Detect which cell encompasses the target text, then output its [x, y] center coordinate. 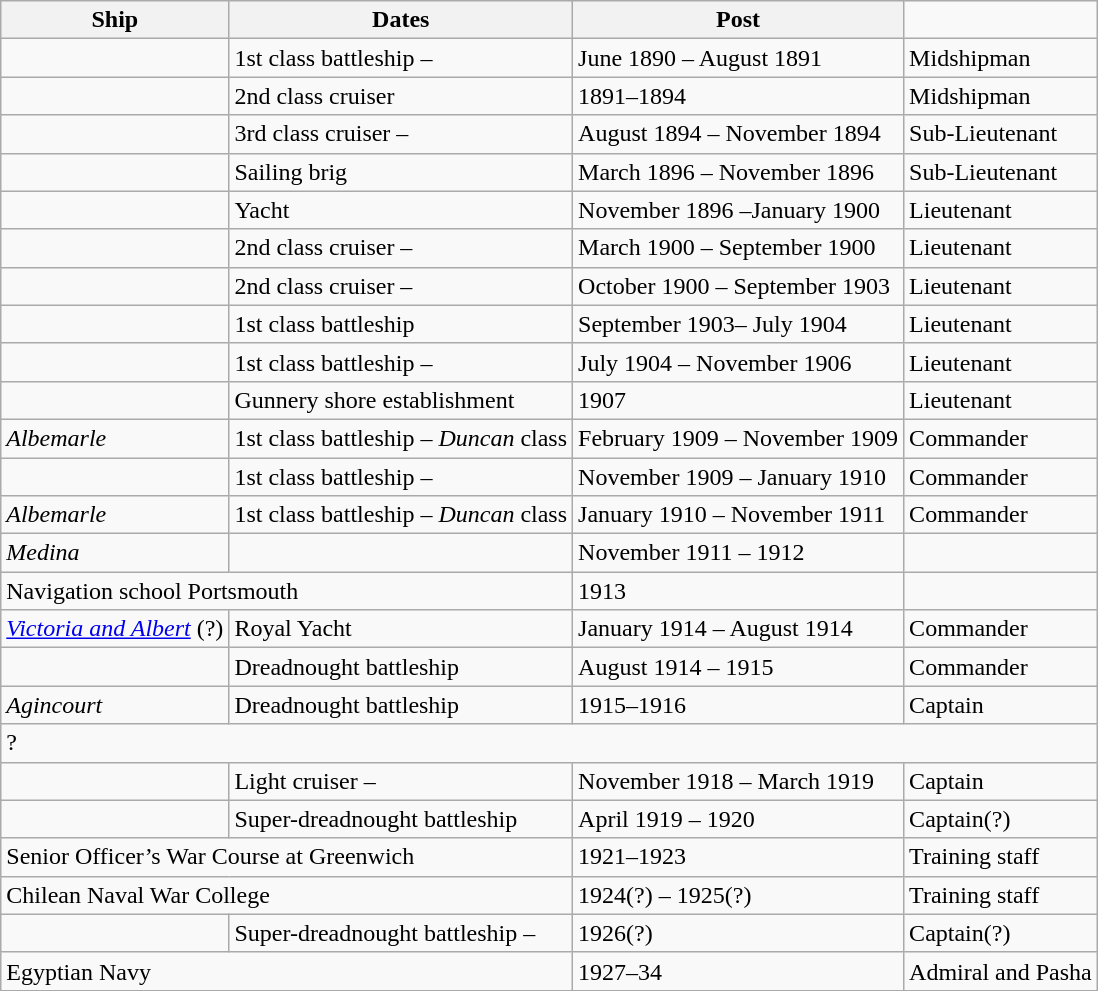
3rd class cruiser – [401, 134]
2nd class cruiser [401, 96]
January 1914 – August 1914 [738, 629]
September 1903– July 1904 [738, 324]
Royal Yacht [401, 629]
Medina [115, 553]
July 1904 – November 1906 [738, 362]
? [550, 743]
1907 [738, 400]
Super-dreadnought battleship – [401, 933]
April 1919 – 1920 [738, 819]
October 1900 – September 1903 [738, 286]
1926(?) [738, 933]
Egyptian Navy [287, 971]
Light cruiser – [401, 781]
Victoria and Albert (?) [115, 629]
Agincourt [115, 705]
Dates [401, 20]
November 1909 – January 1910 [738, 477]
November 1918 – March 1919 [738, 781]
Yacht [401, 210]
Navigation school Portsmouth [287, 591]
August 1894 – November 1894 [738, 134]
1927–34 [738, 971]
Chilean Naval War College [287, 895]
Gunnery shore establishment [401, 400]
1913 [738, 591]
Ship [115, 20]
Sailing brig [401, 172]
1915–1916 [738, 705]
Post [738, 20]
June 1890 – August 1891 [738, 58]
Admiral and Pasha [1001, 971]
March 1896 – November 1896 [738, 172]
1921–1923 [738, 857]
Super-dreadnought battleship [401, 819]
1st class battleship [401, 324]
November 1896 –January 1900 [738, 210]
January 1910 – November 1911 [738, 515]
1891–1894 [738, 96]
March 1900 – September 1900 [738, 248]
1924(?) – 1925(?) [738, 895]
November 1911 – 1912 [738, 553]
August 1914 – 1915 [738, 667]
February 1909 – November 1909 [738, 438]
Senior Officer’s War Course at Greenwich [287, 857]
